Determine the (x, y) coordinate at the center of the cell enclosing the given text.  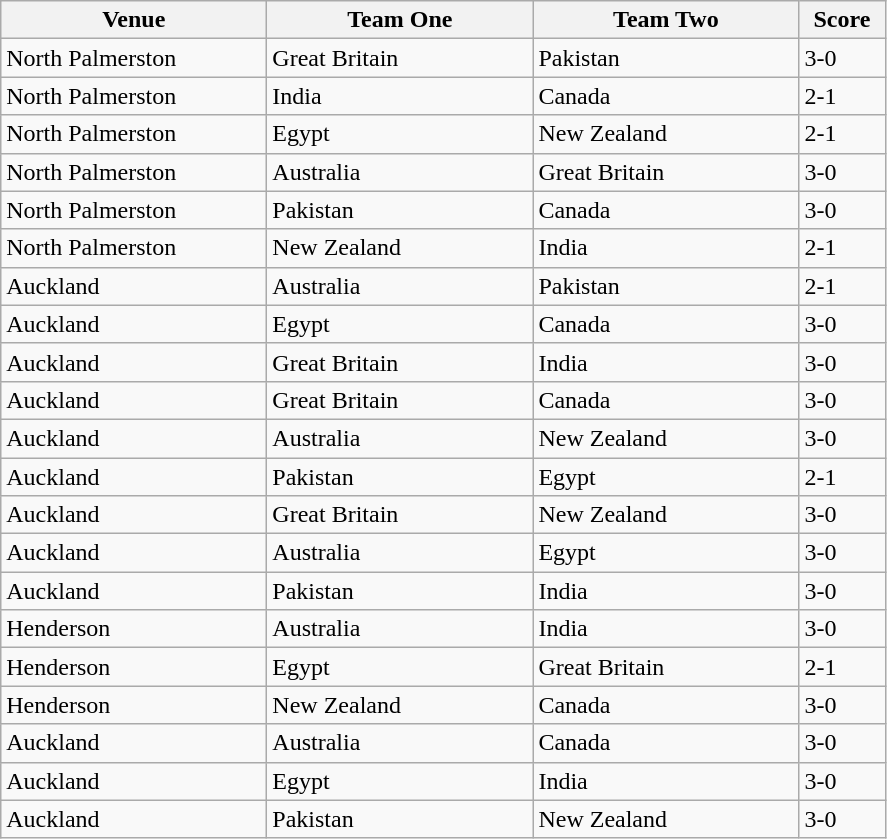
Team Two (666, 20)
Venue (134, 20)
Team One (400, 20)
Score (842, 20)
